Find where the given text appears and provide that cell's center as [x, y] coordinate. 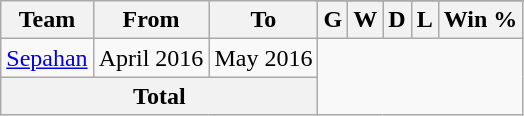
L [424, 20]
W [366, 20]
May 2016 [264, 58]
Total [160, 96]
G [333, 20]
Win % [480, 20]
Team [47, 20]
To [264, 20]
From [151, 20]
April 2016 [151, 58]
D [397, 20]
Sepahan [47, 58]
